Pinpoint the cell where the given text exists, returning its (x, y) midpoint coordinate. 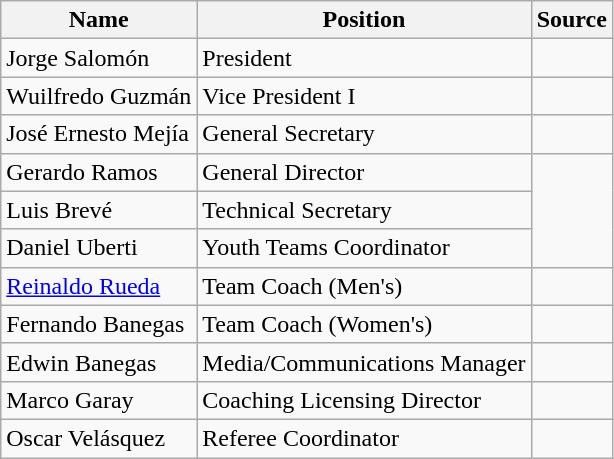
Edwin Banegas (99, 362)
Name (99, 20)
Technical Secretary (364, 210)
Team Coach (Women's) (364, 324)
Wuilfredo Guzmán (99, 96)
Jorge Salomón (99, 58)
President (364, 58)
Luis Brevé (99, 210)
Coaching Licensing Director (364, 400)
Team Coach (Men's) (364, 286)
Source (572, 20)
Gerardo Ramos (99, 172)
Marco Garay (99, 400)
Vice President I (364, 96)
General Secretary (364, 134)
Daniel Uberti (99, 248)
José Ernesto Mejía (99, 134)
Fernando Banegas (99, 324)
Reinaldo Rueda (99, 286)
Position (364, 20)
Media/Communications Manager (364, 362)
Oscar Velásquez (99, 438)
Youth Teams Coordinator (364, 248)
Referee Coordinator (364, 438)
General Director (364, 172)
